Output the (x, y) coordinate of the center of the cell containing the given text.  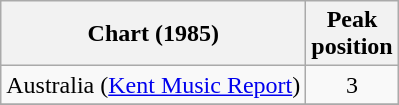
3 (352, 85)
Chart (1985) (154, 34)
Australia (Kent Music Report) (154, 85)
Peakposition (352, 34)
